Provide the [x, y] coordinate of the cell's center where the given text is located.  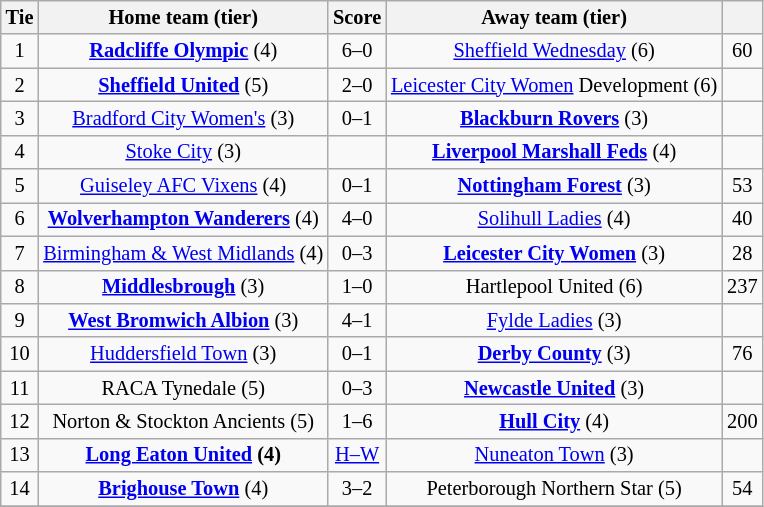
Tie [20, 17]
Middlesbrough (3) [183, 287]
Norton & Stockton Ancients (5) [183, 421]
13 [20, 455]
Radcliffe Olympic (4) [183, 51]
9 [20, 320]
Nottingham Forest (3) [554, 186]
Huddersfield Town (3) [183, 354]
RACA Tynedale (5) [183, 388]
6 [20, 219]
8 [20, 287]
54 [742, 489]
53 [742, 186]
Brighouse Town (4) [183, 489]
14 [20, 489]
237 [742, 287]
Stoke City (3) [183, 152]
Bradford City Women's (3) [183, 118]
Home team (tier) [183, 17]
Away team (tier) [554, 17]
Fylde Ladies (3) [554, 320]
76 [742, 354]
Hull City (4) [554, 421]
12 [20, 421]
Leicester City Women (3) [554, 253]
Newcastle United (3) [554, 388]
Liverpool Marshall Feds (4) [554, 152]
Leicester City Women Development (6) [554, 85]
7 [20, 253]
3–2 [357, 489]
40 [742, 219]
Score [357, 17]
Wolverhampton Wanderers (4) [183, 219]
Birmingham & West Midlands (4) [183, 253]
Long Eaton United (4) [183, 455]
28 [742, 253]
200 [742, 421]
1–6 [357, 421]
4–0 [357, 219]
Sheffield Wednesday (6) [554, 51]
Derby County (3) [554, 354]
5 [20, 186]
Guiseley AFC Vixens (4) [183, 186]
4–1 [357, 320]
10 [20, 354]
Hartlepool United (6) [554, 287]
1–0 [357, 287]
6–0 [357, 51]
Solihull Ladies (4) [554, 219]
H–W [357, 455]
60 [742, 51]
Nuneaton Town (3) [554, 455]
West Bromwich Albion (3) [183, 320]
2 [20, 85]
Sheffield United (5) [183, 85]
1 [20, 51]
2–0 [357, 85]
Blackburn Rovers (3) [554, 118]
4 [20, 152]
3 [20, 118]
Peterborough Northern Star (5) [554, 489]
11 [20, 388]
